Return (x, y) of the center of cell containing provided text 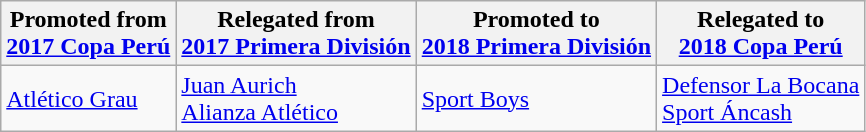
Atlético Grau (88, 98)
Relegated from2017 Primera División (296, 34)
Promoted to2018 Primera División (536, 34)
Relegated to2018 Copa Perú (761, 34)
Sport Boys (536, 98)
Juan Aurich Alianza Atlético (296, 98)
Defensor La Bocana Sport Áncash (761, 98)
Promoted from2017 Copa Perú (88, 34)
